Determine the (x, y) coordinate at the center of the cell enclosing the given text.  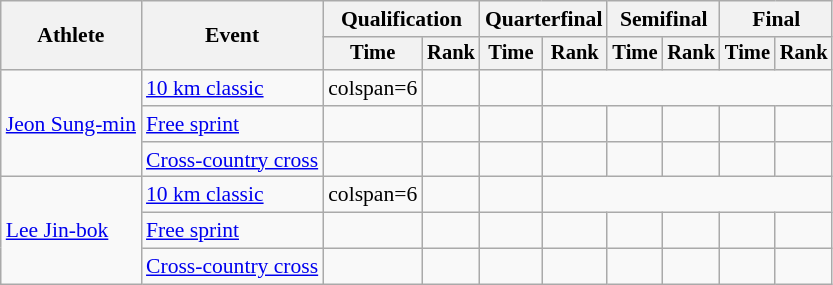
Qualification (402, 19)
Semifinal (663, 19)
Final (776, 19)
Event (232, 36)
Athlete (71, 36)
Jeon Sung-min (71, 124)
Quarterfinal (544, 19)
Lee Jin-bok (71, 230)
